Determine the (x, y) coordinate at the center of the cell enclosing the given text.  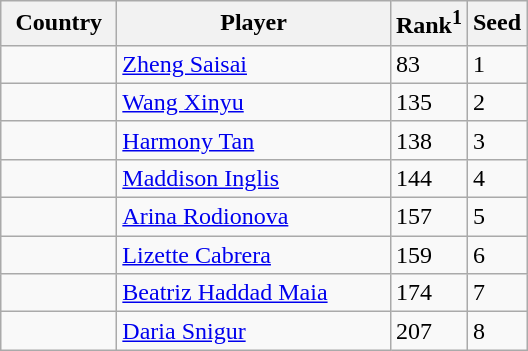
8 (496, 331)
Lizette Cabrera (254, 255)
Beatriz Haddad Maia (254, 293)
4 (496, 178)
207 (428, 331)
144 (428, 178)
138 (428, 140)
Daria Snigur (254, 331)
159 (428, 255)
Zheng Saisai (254, 64)
Harmony Tan (254, 140)
5 (496, 217)
1 (496, 64)
Seed (496, 24)
83 (428, 64)
157 (428, 217)
2 (496, 102)
7 (496, 293)
Player (254, 24)
3 (496, 140)
6 (496, 255)
Maddison Inglis (254, 178)
Wang Xinyu (254, 102)
Arina Rodionova (254, 217)
Country (59, 24)
174 (428, 293)
135 (428, 102)
Rank1 (428, 24)
